Scan for the cell matching the given text and deliver its [x, y] coordinate at center. 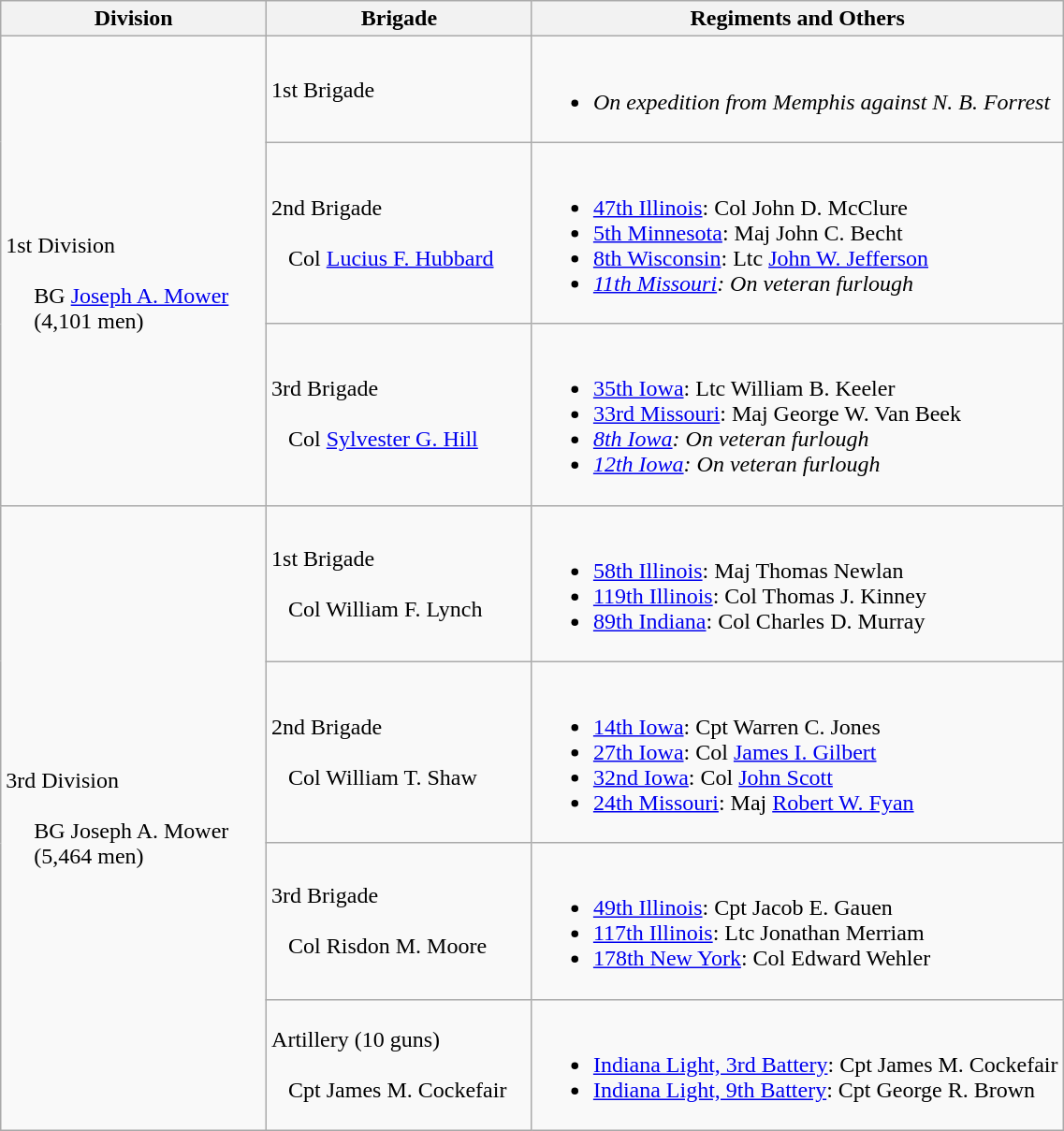
On expedition from Memphis against N. B. Forrest [797, 90]
3rd Brigade Col Sylvester G. Hill [400, 414]
1st Division BG Joseph A. Mower (4,101 men) [134, 271]
1st Brigade Col William F. Lynch [400, 584]
3rd Brigade Col Risdon M. Moore [400, 921]
2nd Brigade Col Lucius F. Hubbard [400, 233]
2nd Brigade Col William T. Shaw [400, 752]
Division [134, 19]
14th Iowa: Cpt Warren C. Jones27th Iowa: Col James I. Gilbert32nd Iowa: Col John Scott24th Missouri: Maj Robert W. Fyan [797, 752]
Indiana Light, 3rd Battery: Cpt James M. CockefairIndiana Light, 9th Battery: Cpt George R. Brown [797, 1065]
Brigade [400, 19]
47th Illinois: Col John D. McClure5th Minnesota: Maj John C. Becht8th Wisconsin: Ltc John W. Jefferson11th Missouri: On veteran furlough [797, 233]
1st Brigade [400, 90]
58th Illinois: Maj Thomas Newlan119th Illinois: Col Thomas J. Kinney89th Indiana: Col Charles D. Murray [797, 584]
Regiments and Others [797, 19]
49th Illinois: Cpt Jacob E. Gauen117th Illinois: Ltc Jonathan Merriam178th New York: Col Edward Wehler [797, 921]
3rd Division BG Joseph A. Mower (5,464 men) [134, 818]
Artillery (10 guns) Cpt James M. Cockefair [400, 1065]
35th Iowa: Ltc William B. Keeler33rd Missouri: Maj George W. Van Beek8th Iowa: On veteran furlough12th Iowa: On veteran furlough [797, 414]
